Provide the [x, y] coordinate of the cell's center where the given text is located.  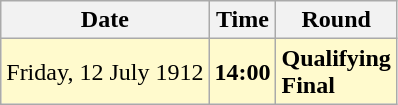
Friday, 12 July 1912 [105, 72]
Time [242, 20]
QualifyingFinal [336, 72]
Round [336, 20]
14:00 [242, 72]
Date [105, 20]
